Locate the cell with the specified text and output its (X, Y) center coordinate. 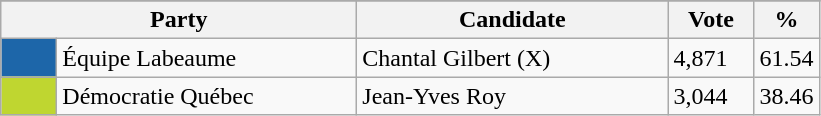
Équipe Labeaume (207, 58)
Party (179, 20)
Jean-Yves Roy (512, 96)
4,871 (711, 58)
Vote (711, 20)
Chantal Gilbert (X) (512, 58)
Candidate (512, 20)
Démocratie Québec (207, 96)
3,044 (711, 96)
% (786, 20)
61.54 (786, 58)
38.46 (786, 96)
